Find where the given text appears and provide that cell's center as (x, y) coordinate. 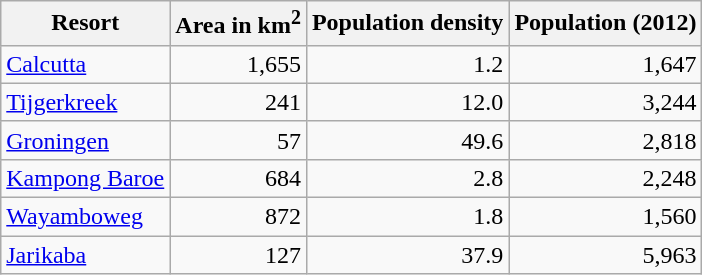
57 (238, 140)
1.8 (407, 217)
2,818 (606, 140)
Area in km2 (238, 24)
Population (2012) (606, 24)
37.9 (407, 255)
Groningen (86, 140)
872 (238, 217)
2.8 (407, 178)
1.2 (407, 64)
127 (238, 255)
684 (238, 178)
Wayamboweg (86, 217)
Jarikaba (86, 255)
12.0 (407, 102)
Tijgerkreek (86, 102)
Population density (407, 24)
1,560 (606, 217)
Kampong Baroe (86, 178)
Calcutta (86, 64)
241 (238, 102)
1,647 (606, 64)
3,244 (606, 102)
49.6 (407, 140)
2,248 (606, 178)
Resort (86, 24)
1,655 (238, 64)
5,963 (606, 255)
